Output the (X, Y) coordinate of the center of the cell containing the given text.  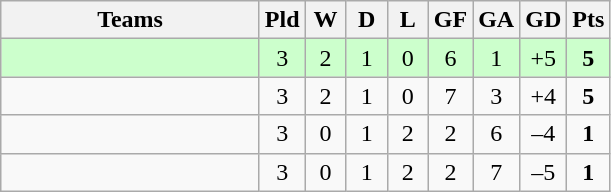
GF (450, 20)
–4 (544, 134)
Pts (588, 20)
–5 (544, 172)
Pld (282, 20)
Teams (130, 20)
+5 (544, 58)
+4 (544, 96)
W (326, 20)
GD (544, 20)
L (408, 20)
GA (496, 20)
D (366, 20)
